Scan for the cell matching the given text and deliver its [x, y] coordinate at center. 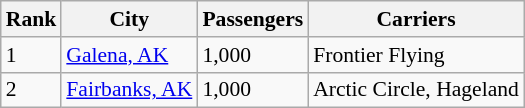
Passengers [252, 19]
1 [32, 55]
2 [32, 90]
Rank [32, 19]
Fairbanks, AK [129, 90]
Carriers [416, 19]
Arctic Circle, Hageland [416, 90]
Frontier Flying [416, 55]
City [129, 19]
Galena, AK [129, 55]
